Capture the cell that displays the provided text and extract its (x, y) central coordinate. 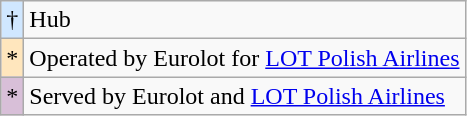
Served by Eurolot and LOT Polish Airlines (244, 96)
† (12, 20)
Operated by Eurolot for LOT Polish Airlines (244, 58)
Hub (244, 20)
